Detect which cell encompasses the target text, then output its [x, y] center coordinate. 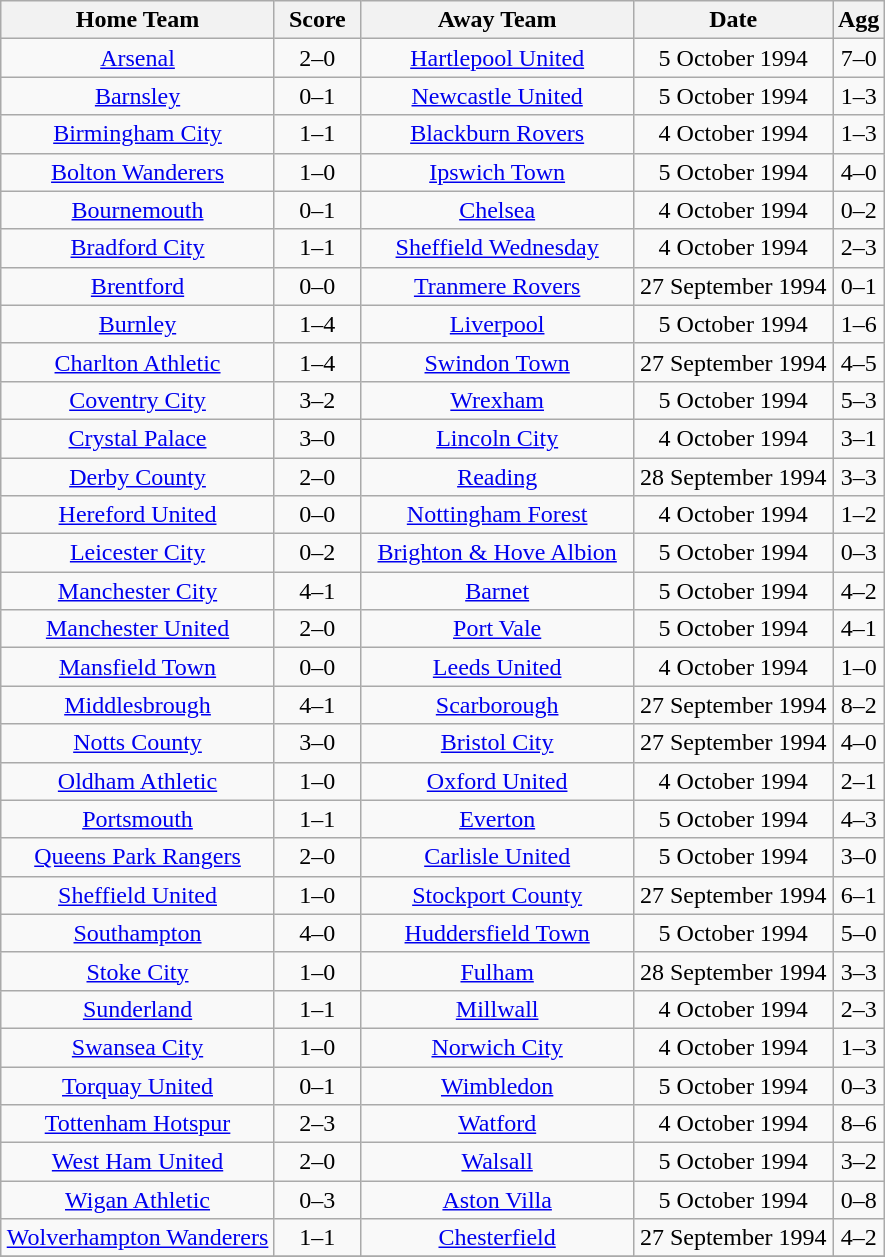
Blackburn Rovers [497, 134]
Leicester City [138, 553]
Bristol City [497, 743]
Newcastle United [497, 96]
Liverpool [497, 324]
Chelsea [497, 210]
Crystal Palace [138, 438]
Bradford City [138, 248]
Score [317, 20]
Manchester United [138, 629]
Date [734, 20]
Leeds United [497, 667]
Tottenham Hotspur [138, 1124]
Queens Park Rangers [138, 857]
Birmingham City [138, 134]
Bolton Wanderers [138, 172]
Brentford [138, 286]
Stockport County [497, 895]
Middlesbrough [138, 705]
Hartlepool United [497, 58]
1–6 [858, 324]
5–0 [858, 933]
Wolverhampton Wanderers [138, 1238]
Bournemouth [138, 210]
8–6 [858, 1124]
Port Vale [497, 629]
2–1 [858, 781]
4–5 [858, 362]
1–2 [858, 515]
Oxford United [497, 781]
West Ham United [138, 1162]
Tranmere Rovers [497, 286]
Southampton [138, 933]
Home Team [138, 20]
Oldham Athletic [138, 781]
0–8 [858, 1200]
Away Team [497, 20]
7–0 [858, 58]
Torquay United [138, 1085]
Coventry City [138, 400]
Chesterfield [497, 1238]
Walsall [497, 1162]
Brighton & Hove Albion [497, 553]
Burnley [138, 324]
Carlisle United [497, 857]
Stoke City [138, 971]
Swindon Town [497, 362]
Swansea City [138, 1047]
Barnsley [138, 96]
Wimbledon [497, 1085]
Portsmouth [138, 819]
Wrexham [497, 400]
Scarborough [497, 705]
Charlton Athletic [138, 362]
Derby County [138, 477]
Norwich City [497, 1047]
Millwall [497, 1009]
Sheffield United [138, 895]
Wigan Athletic [138, 1200]
Sunderland [138, 1009]
Lincoln City [497, 438]
Fulham [497, 971]
Ipswich Town [497, 172]
Aston Villa [497, 1200]
3–1 [858, 438]
Huddersfield Town [497, 933]
Manchester City [138, 591]
Hereford United [138, 515]
Barnet [497, 591]
Agg [858, 20]
Mansfield Town [138, 667]
Reading [497, 477]
Notts County [138, 743]
Watford [497, 1124]
Sheffield Wednesday [497, 248]
5–3 [858, 400]
6–1 [858, 895]
4–3 [858, 819]
Arsenal [138, 58]
8–2 [858, 705]
Everton [497, 819]
Nottingham Forest [497, 515]
